Capture the cell that displays the provided text and extract its (x, y) central coordinate. 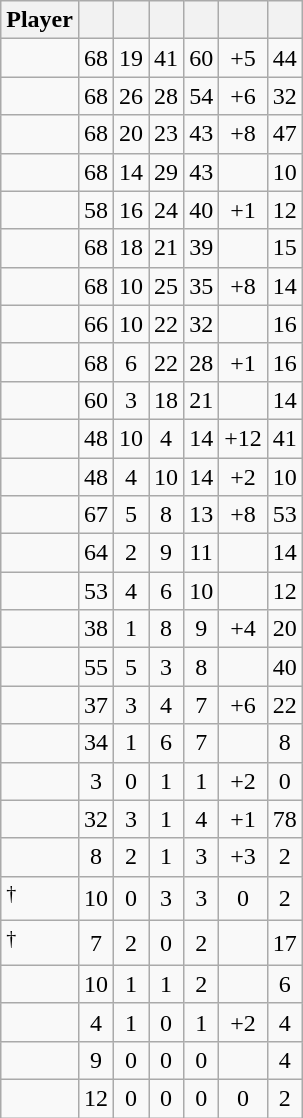
35 (202, 286)
55 (96, 667)
15 (284, 248)
47 (284, 134)
26 (132, 96)
34 (96, 743)
23 (166, 134)
39 (202, 248)
78 (284, 819)
44 (284, 58)
+5 (244, 58)
38 (96, 629)
+12 (244, 438)
11 (202, 553)
13 (202, 515)
25 (166, 286)
67 (96, 515)
19 (132, 58)
24 (166, 210)
64 (96, 553)
37 (96, 705)
66 (96, 324)
58 (96, 210)
29 (166, 172)
54 (202, 96)
+4 (244, 629)
17 (284, 944)
Player (40, 20)
+3 (244, 857)
